Provide the (x, y) coordinate of the cell's center where the given text is located.  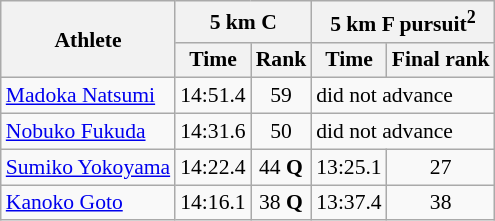
14:22.4 (212, 167)
Athlete (88, 40)
14:51.4 (212, 96)
27 (441, 167)
Madoka Natsumi (88, 96)
59 (282, 96)
14:16.1 (212, 203)
38 Q (282, 203)
14:31.6 (212, 132)
5 km F pursuit2 (402, 22)
Nobuko Fukuda (88, 132)
5 km C (243, 22)
Sumiko Yokoyama (88, 167)
13:25.1 (348, 167)
38 (441, 203)
44 Q (282, 167)
Final rank (441, 60)
Rank (282, 60)
50 (282, 132)
13:37.4 (348, 203)
Kanoko Goto (88, 203)
